Identify which cell holds the provided text, then report its [X, Y] central coordinate. 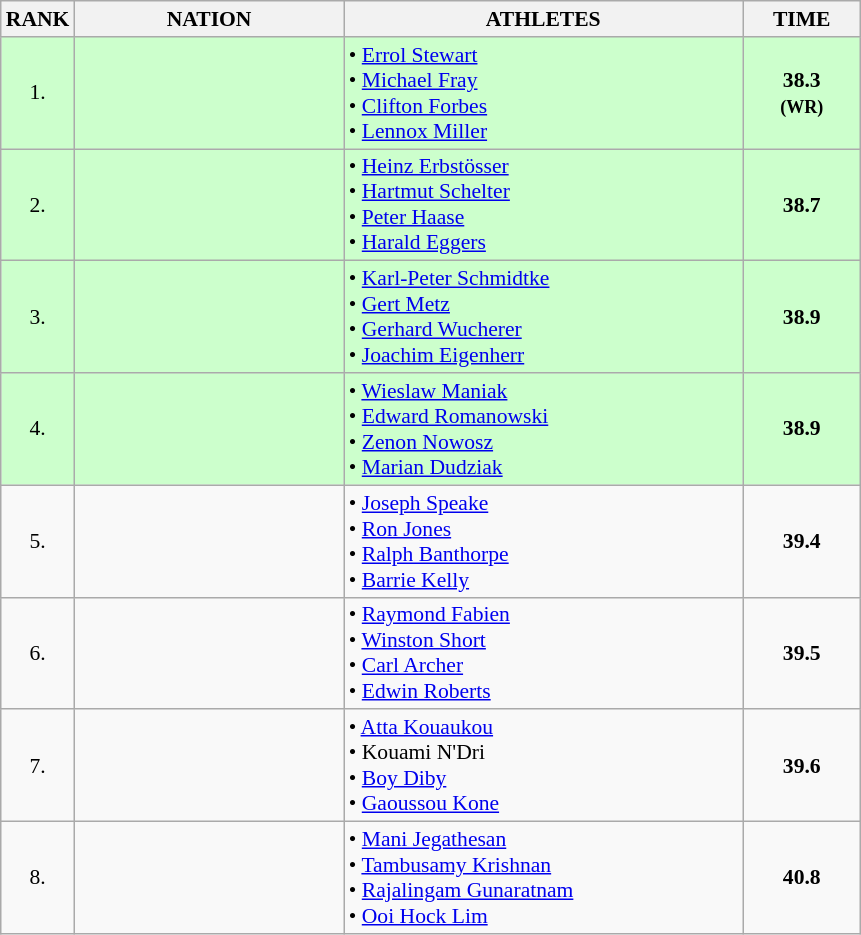
5. [38, 541]
• Karl-Peter Schmidtke• Gert Metz• Gerhard Wucherer• Joachim Eigenherr [544, 317]
1. [38, 93]
8. [38, 878]
• Errol Stewart• Michael Fray• Clifton Forbes• Lennox Miller [544, 93]
6. [38, 653]
RANK [38, 19]
3. [38, 317]
38.3(WR) [802, 93]
39.4 [802, 541]
• Raymond Fabien• Winston Short• Carl Archer• Edwin Roberts [544, 653]
• Atta Kouaukou• Kouami N'Dri• Boy Diby• Gaoussou Kone [544, 766]
ATHLETES [544, 19]
• Heinz Erbstösser• Hartmut Schelter• Peter Haase• Harald Eggers [544, 205]
NATION [208, 19]
38.7 [802, 205]
39.5 [802, 653]
• Wieslaw Maniak• Edward Romanowski• Zenon Nowosz• Marian Dudziak [544, 429]
39.6 [802, 766]
• Joseph Speake• Ron Jones• Ralph Banthorpe• Barrie Kelly [544, 541]
40.8 [802, 878]
2. [38, 205]
TIME [802, 19]
7. [38, 766]
4. [38, 429]
• Mani Jegathesan• Tambusamy Krishnan• Rajalingam Gunaratnam• Ooi Hock Lim [544, 878]
